Pinpoint the cell where the given text exists, returning its [x, y] midpoint coordinate. 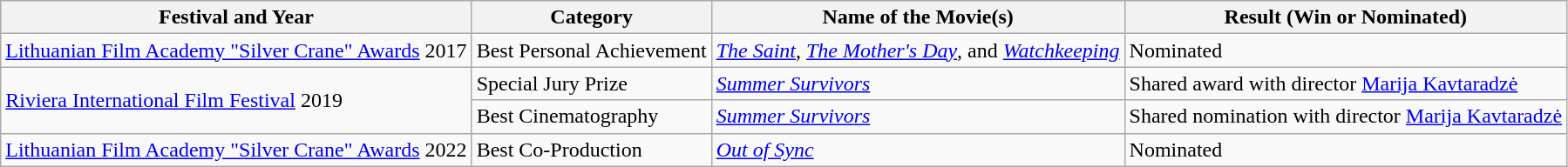
Lithuanian Film Academy "Silver Crane" Awards 2022 [236, 150]
Riviera International Film Festival 2019 [236, 100]
Festival and Year [236, 17]
Best Cinematography [591, 117]
Special Jury Prize [591, 83]
Category [591, 17]
Result (Win or Nominated) [1346, 17]
Shared award with director Marija Kavtaradzė [1346, 83]
Name of the Movie(s) [918, 17]
Out of Sync [918, 150]
Best Personal Achievement [591, 50]
Lithuanian Film Academy "Silver Crane" Awards 2017 [236, 50]
Shared nomination with director Marija Kavtaradzė [1346, 117]
The Saint, The Mother's Day, and Watchkeeping [918, 50]
Best Co-Production [591, 150]
